Output the (X, Y) coordinate of the center of the cell containing the given text.  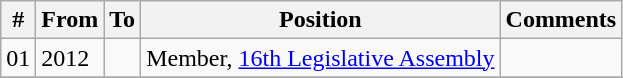
01 (18, 58)
Position (320, 20)
From (70, 20)
To (122, 20)
Comments (561, 20)
2012 (70, 58)
# (18, 20)
Member, 16th Legislative Assembly (320, 58)
